From the cell containing the given text, extract its center point as (X, Y) coordinate. 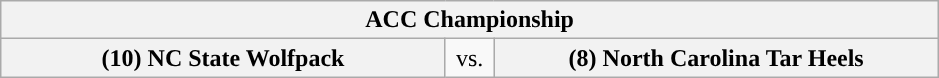
(8) North Carolina Tar Heels (716, 58)
ACC Championship (470, 20)
vs. (470, 58)
(10) NC State Wolfpack (224, 58)
